Locate the cell with the specified text and output its [x, y] center coordinate. 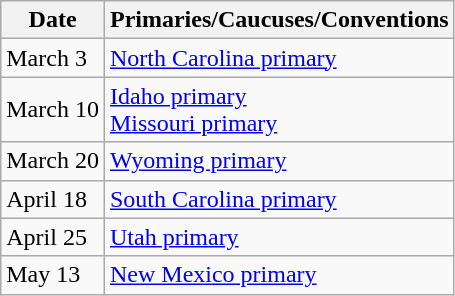
New Mexico primary [279, 275]
Date [53, 20]
South Carolina primary [279, 199]
Utah primary [279, 237]
Wyoming primary [279, 161]
March 10 [53, 110]
North Carolina primary [279, 58]
April 25 [53, 237]
March 20 [53, 161]
May 13 [53, 275]
Idaho primaryMissouri primary [279, 110]
April 18 [53, 199]
March 3 [53, 58]
Primaries/Caucuses/Conventions [279, 20]
